Find where the given text appears and provide that cell's center as (X, Y) coordinate. 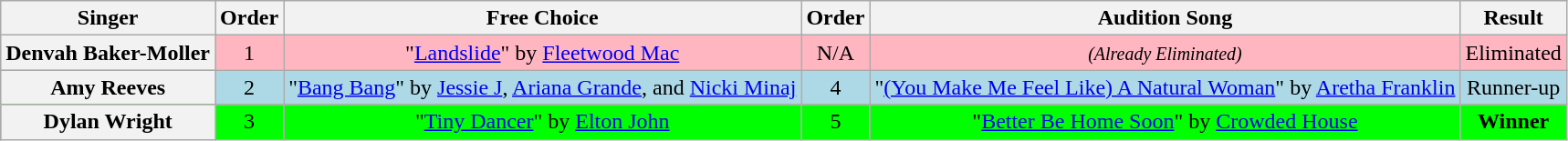
"Bang Bang" by Jessie J, Ariana Grande, and Nicki Minaj (542, 87)
Audition Song (1165, 18)
Denvah Baker-Moller (108, 53)
Eliminated (1513, 53)
"Better Be Home Soon" by Crowded House (1165, 122)
Singer (108, 18)
"Landslide" by Fleetwood Mac (542, 53)
"Tiny Dancer" by Elton John (542, 122)
3 (250, 122)
1 (250, 53)
5 (836, 122)
"(You Make Me Feel Like) A Natural Woman" by Aretha Franklin (1165, 87)
2 (250, 87)
4 (836, 87)
Result (1513, 18)
Free Choice (542, 18)
Dylan Wright (108, 122)
Winner (1513, 122)
Amy Reeves (108, 87)
(Already Eliminated) (1165, 53)
N/A (836, 53)
Runner-up (1513, 87)
